Return the [x, y] coordinate for the center point of the cell that contains the specified text.  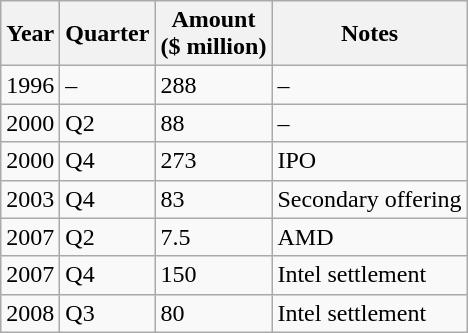
83 [214, 199]
Amount($ million) [214, 34]
1996 [30, 85]
273 [214, 161]
AMD [370, 237]
7.5 [214, 237]
IPO [370, 161]
2003 [30, 199]
Secondary offering [370, 199]
80 [214, 313]
Year [30, 34]
Notes [370, 34]
Quarter [108, 34]
88 [214, 123]
Q3 [108, 313]
2008 [30, 313]
288 [214, 85]
150 [214, 275]
